Return the (x, y) coordinate for the center point of the cell that contains the specified text.  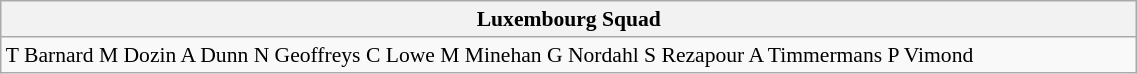
T Barnard M Dozin A Dunn N Geoffreys C Lowe M Minehan G Nordahl S Rezapour A Timmermans P Vimond (569, 55)
Luxembourg Squad (569, 19)
